From the cell containing the given text, extract its center point as (x, y) coordinate. 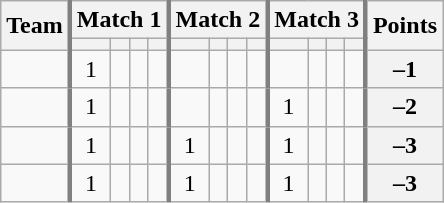
Match 1 (120, 20)
Team (36, 26)
–1 (404, 69)
Match 2 (218, 20)
–2 (404, 107)
Match 3 (316, 20)
Points (404, 26)
